Find where the given text appears and provide that cell's center as (x, y) coordinate. 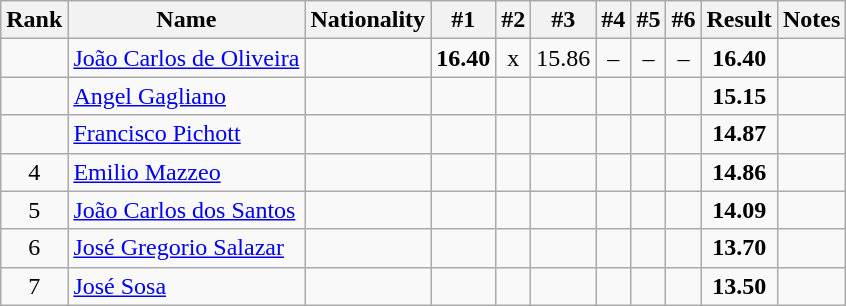
Nationality (368, 20)
José Gregorio Salazar (186, 248)
6 (34, 248)
x (514, 58)
14.86 (739, 172)
#1 (464, 20)
Name (186, 20)
7 (34, 286)
14.09 (739, 210)
14.87 (739, 134)
Angel Gagliano (186, 96)
4 (34, 172)
Rank (34, 20)
Notes (811, 20)
#6 (684, 20)
João Carlos de Oliveira (186, 58)
José Sosa (186, 286)
#3 (564, 20)
13.50 (739, 286)
#5 (648, 20)
#2 (514, 20)
João Carlos dos Santos (186, 210)
#4 (614, 20)
5 (34, 210)
13.70 (739, 248)
15.15 (739, 96)
15.86 (564, 58)
Result (739, 20)
Francisco Pichott (186, 134)
Emilio Mazzeo (186, 172)
